Pinpoint the cell where the given text exists, returning its [x, y] midpoint coordinate. 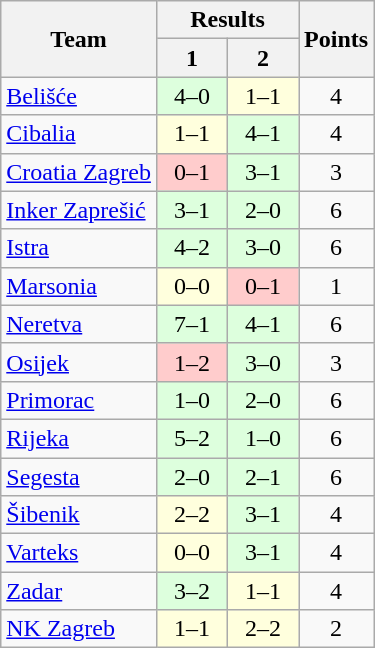
Croatia Zagreb [79, 172]
Neretva [79, 324]
Belišće [79, 96]
Rijeka [79, 438]
Istra [79, 248]
Primorac [79, 400]
Segesta [79, 477]
Inker Zaprešić [79, 210]
Osijek [79, 362]
Varteks [79, 553]
Zadar [79, 591]
5–2 [192, 438]
Marsonia [79, 286]
2–1 [262, 477]
Points [336, 39]
NK Zagreb [79, 629]
Team [79, 39]
3–2 [192, 591]
4–2 [192, 248]
Šibenik [79, 515]
Results [227, 20]
1–2 [192, 362]
4–0 [192, 96]
Cibalia [79, 134]
7–1 [192, 324]
